Output the (X, Y) coordinate of the center of the cell containing the given text.  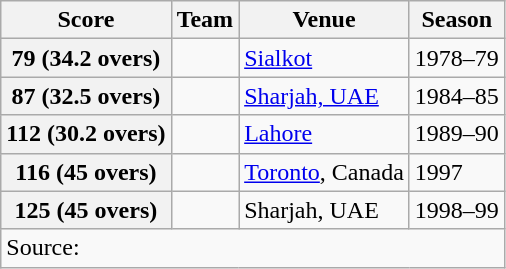
125 (45 overs) (86, 210)
87 (32.5 overs) (86, 96)
79 (34.2 overs) (86, 58)
1978–79 (456, 58)
Season (456, 20)
1984–85 (456, 96)
Source: (253, 248)
112 (30.2 overs) (86, 134)
Team (205, 20)
Lahore (324, 134)
1998–99 (456, 210)
Sialkot (324, 58)
Toronto, Canada (324, 172)
1997 (456, 172)
116 (45 overs) (86, 172)
Venue (324, 20)
Score (86, 20)
1989–90 (456, 134)
